Search for the cell housing the specified text and yield its (X, Y) center coordinate. 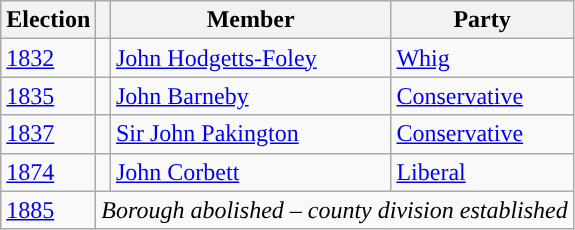
Election (48, 20)
1874 (48, 172)
Liberal (482, 172)
Member (250, 20)
1835 (48, 96)
1885 (48, 210)
Borough abolished – county division established (334, 210)
1832 (48, 58)
John Barneby (250, 96)
Sir John Pakington (250, 134)
Whig (482, 58)
John Hodgetts-Foley (250, 58)
1837 (48, 134)
Party (482, 20)
John Corbett (250, 172)
